Pinpoint the cell where the given text exists, returning its [X, Y] midpoint coordinate. 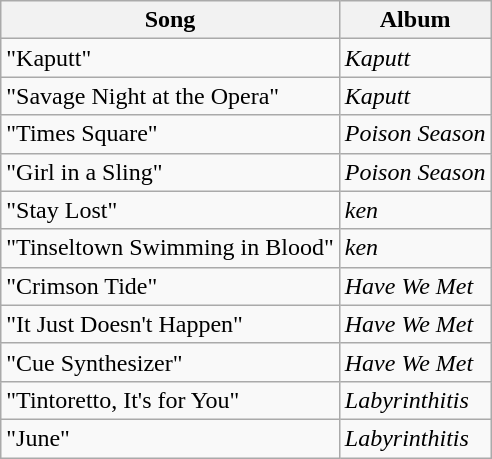
Album [415, 20]
"Tintoretto, It's for You" [170, 400]
"Crimson Tide" [170, 286]
"Times Square" [170, 134]
"Cue Synthesizer" [170, 362]
"Savage Night at the Opera" [170, 96]
"Kaputt" [170, 58]
"June" [170, 438]
"Girl in a Sling" [170, 172]
Song [170, 20]
"It Just Doesn't Happen" [170, 324]
"Stay Lost" [170, 210]
"Tinseltown Swimming in Blood" [170, 248]
